Capture the cell that displays the provided text and extract its [X, Y] central coordinate. 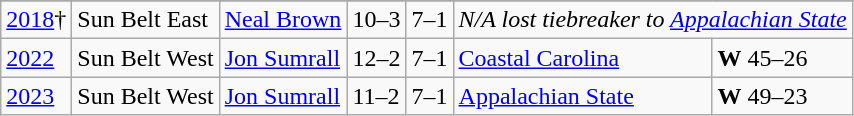
2022 [36, 58]
2023 [36, 96]
N/A lost tiebreaker to Appalachian State [652, 20]
Appalachian State [582, 96]
W 45–26 [782, 58]
2018† [36, 20]
Neal Brown [283, 20]
10–3 [376, 20]
W 49–23 [782, 96]
11–2 [376, 96]
Sun Belt East [146, 20]
Coastal Carolina [582, 58]
12–2 [376, 58]
